Detect which cell encompasses the target text, then output its (x, y) center coordinate. 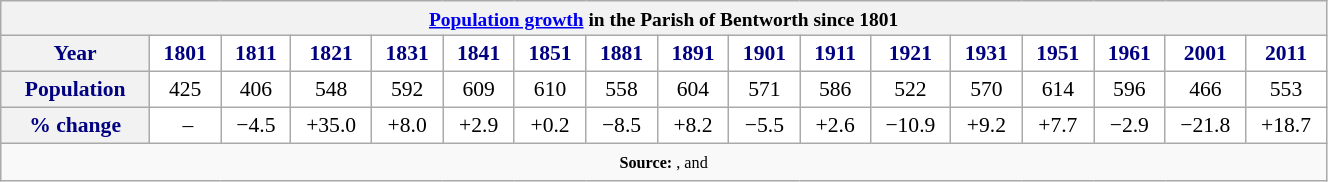
1901 (764, 54)
570 (986, 90)
610 (550, 90)
604 (692, 90)
406 (256, 90)
571 (764, 90)
425 (184, 90)
1911 (835, 54)
+9.2 (986, 126)
1891 (692, 54)
−2.9 (1130, 126)
548 (332, 90)
– (184, 126)
1831 (406, 54)
Source: , and (664, 162)
+0.2 (550, 126)
1801 (184, 54)
592 (406, 90)
−8.5 (622, 126)
1841 (478, 54)
+35.0 (332, 126)
−5.5 (764, 126)
522 (910, 90)
1851 (550, 54)
2001 (1206, 54)
+2.9 (478, 126)
−4.5 (256, 126)
% change (76, 126)
−10.9 (910, 126)
Population (76, 90)
1821 (332, 54)
1921 (910, 54)
596 (1130, 90)
+7.7 (1058, 126)
1881 (622, 54)
609 (478, 90)
+8.0 (406, 126)
+2.6 (835, 126)
2011 (1286, 54)
+8.2 (692, 126)
553 (1286, 90)
586 (835, 90)
1811 (256, 54)
1931 (986, 54)
1951 (1058, 54)
Population growth in the Parish of Bentworth since 1801 (664, 18)
614 (1058, 90)
−21.8 (1206, 126)
466 (1206, 90)
558 (622, 90)
1961 (1130, 54)
+18.7 (1286, 126)
Year (76, 54)
